Pinpoint the cell where the given text exists, returning its (X, Y) midpoint coordinate. 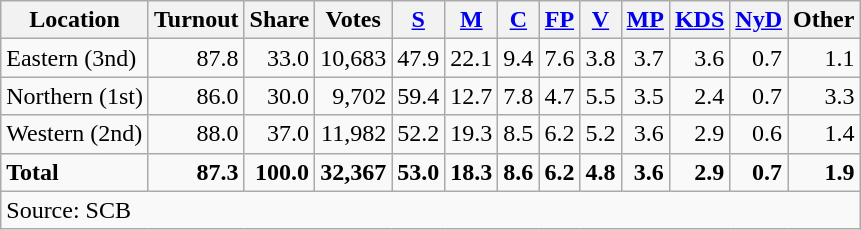
86.0 (196, 96)
5.2 (600, 134)
NyD (759, 20)
32,367 (354, 172)
3.7 (645, 58)
C (518, 20)
59.4 (418, 96)
1.1 (824, 58)
Other (824, 20)
7.8 (518, 96)
Eastern (3nd) (75, 58)
S (418, 20)
53.0 (418, 172)
87.8 (196, 58)
8.5 (518, 134)
V (600, 20)
88.0 (196, 134)
1.9 (824, 172)
Source: SCB (430, 210)
Turnout (196, 20)
52.2 (418, 134)
3.5 (645, 96)
MP (645, 20)
0.6 (759, 134)
30.0 (280, 96)
4.8 (600, 172)
Northern (1st) (75, 96)
100.0 (280, 172)
11,982 (354, 134)
22.1 (472, 58)
3.3 (824, 96)
1.4 (824, 134)
9.4 (518, 58)
Location (75, 20)
M (472, 20)
87.3 (196, 172)
4.7 (560, 96)
7.6 (560, 58)
Votes (354, 20)
3.8 (600, 58)
KDS (699, 20)
10,683 (354, 58)
9,702 (354, 96)
FP (560, 20)
12.7 (472, 96)
Western (2nd) (75, 134)
5.5 (600, 96)
47.9 (418, 58)
33.0 (280, 58)
Total (75, 172)
19.3 (472, 134)
37.0 (280, 134)
Share (280, 20)
2.4 (699, 96)
8.6 (518, 172)
18.3 (472, 172)
